Return (x, y) of the center of cell containing provided text 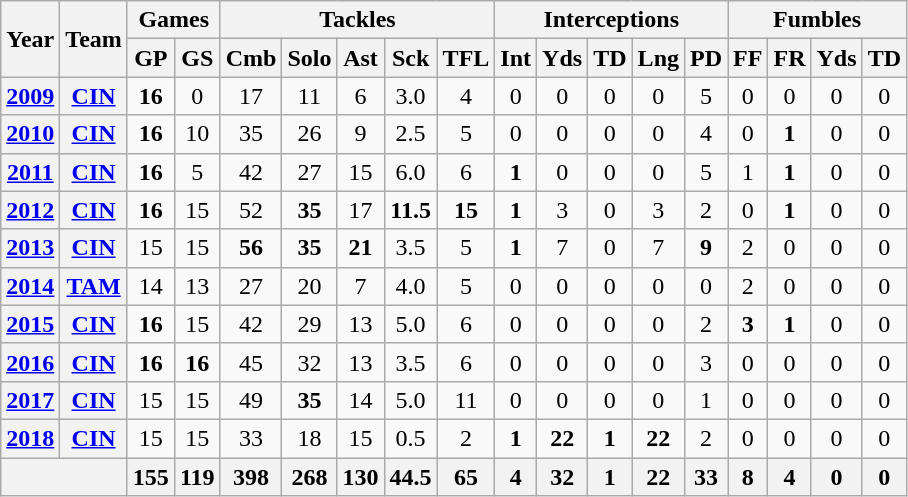
Interceptions (612, 20)
Fumbles (818, 20)
2013 (30, 248)
20 (310, 286)
2016 (30, 362)
Ast (360, 58)
65 (466, 477)
6.0 (410, 172)
Year (30, 39)
Tackles (358, 20)
26 (310, 134)
GP (150, 58)
130 (360, 477)
21 (360, 248)
2015 (30, 324)
4.0 (410, 286)
Sck (410, 58)
FF (748, 58)
FR (790, 58)
52 (251, 210)
2018 (30, 438)
44.5 (410, 477)
8 (748, 477)
GS (197, 58)
Int (516, 58)
18 (310, 438)
TFL (466, 58)
TAM (94, 286)
45 (251, 362)
10 (197, 134)
268 (310, 477)
2017 (30, 400)
Solo (310, 58)
Cmb (251, 58)
119 (197, 477)
Games (174, 20)
2012 (30, 210)
56 (251, 248)
2011 (30, 172)
3.0 (410, 96)
2014 (30, 286)
29 (310, 324)
155 (150, 477)
49 (251, 400)
Lng (658, 58)
11.5 (410, 210)
398 (251, 477)
2.5 (410, 134)
PD (706, 58)
Team (94, 39)
2010 (30, 134)
2009 (30, 96)
0.5 (410, 438)
